Return the [X, Y] coordinate for the center point of the cell that contains the specified text.  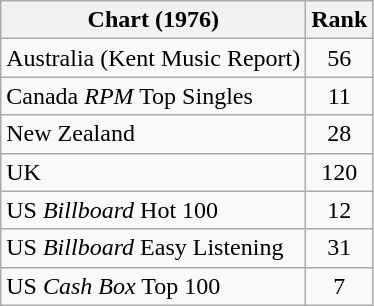
Chart (1976) [154, 20]
12 [340, 210]
New Zealand [154, 134]
US Billboard Hot 100 [154, 210]
28 [340, 134]
Canada RPM Top Singles [154, 96]
Rank [340, 20]
56 [340, 58]
31 [340, 248]
120 [340, 172]
US Cash Box Top 100 [154, 286]
US Billboard Easy Listening [154, 248]
7 [340, 286]
UK [154, 172]
Australia (Kent Music Report) [154, 58]
11 [340, 96]
